Locate the cell with the specified text and output its (x, y) center coordinate. 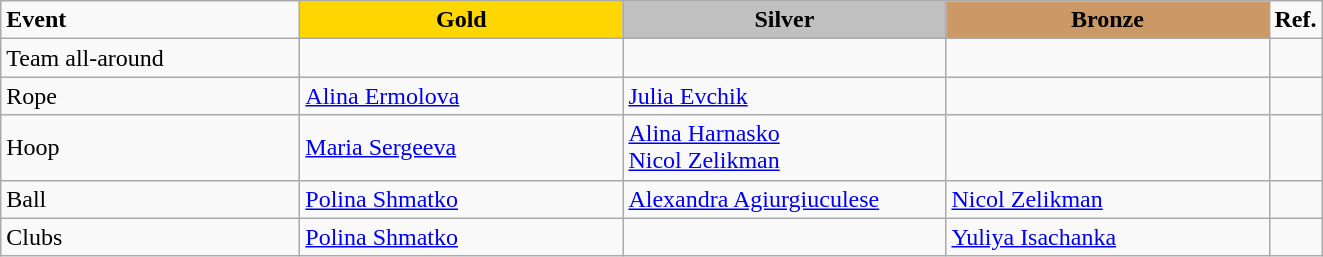
Event (150, 20)
Ball (150, 199)
Bronze (1108, 20)
Maria Sergeeva (462, 148)
Team all-around (150, 58)
Yuliya Isachanka (1108, 237)
Clubs (150, 237)
Julia Evchik (784, 96)
Silver (784, 20)
Alexandra Agiurgiuculese (784, 199)
Hoop (150, 148)
Alina Harnasko Nicol Zelikman (784, 148)
Ref. (1296, 20)
Rope (150, 96)
Gold (462, 20)
Nicol Zelikman (1108, 199)
Alina Ermolova (462, 96)
